Return the [X, Y] coordinate for the center point of the cell that contains the specified text.  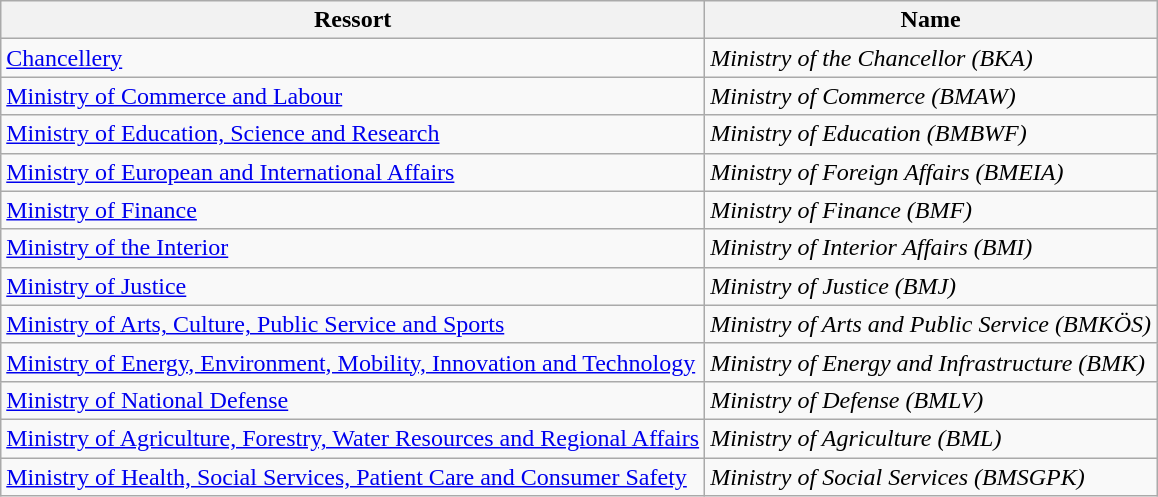
Ministry of the Interior [353, 248]
Name [931, 20]
Ministry of Social Services (BMSGPK) [931, 477]
Ministry of the Chancellor (BKA) [931, 58]
Ministry of Energy, Environment, Mobility, Innovation and Technology [353, 362]
Chancellery [353, 58]
Ministry of Education (BMBWF) [931, 134]
Ministry of Justice (BMJ) [931, 286]
Ministry of Arts, Culture, Public Service and Sports [353, 324]
Ministry of Interior Affairs (BMI) [931, 248]
Ministry of Arts and Public Service (BMKÖS) [931, 324]
Ministry of European and International Affairs [353, 172]
Ministry of Commerce (BMAW) [931, 96]
Ministry of Defense (BMLV) [931, 400]
Ressort [353, 20]
Ministry of Education, Science and Research [353, 134]
Ministry of Agriculture, Forestry, Water Resources and Regional Affairs [353, 438]
Ministry of Energy and Infrastructure (BMK) [931, 362]
Ministry of National Defense [353, 400]
Ministry of Foreign Affairs (BMEIA) [931, 172]
Ministry of Commerce and Labour [353, 96]
Ministry of Health, Social Services, Patient Care and Consumer Safety [353, 477]
Ministry of Justice [353, 286]
Ministry of Finance [353, 210]
Ministry of Agriculture (BML) [931, 438]
Ministry of Finance (BMF) [931, 210]
